Extract the (x, y) coordinate from the center of the cell holding the provided text.  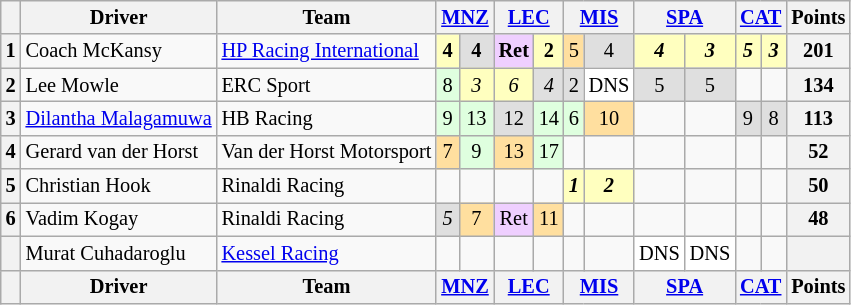
12 (514, 118)
Lee Mowle (119, 85)
ERC Sport (327, 85)
Dilantha Malagamuwa (119, 118)
HP Racing International (327, 51)
113 (818, 118)
Gerard van der Horst (119, 152)
Christian Hook (119, 186)
Vadim Kogay (119, 219)
17 (549, 152)
Murat Cuhadaroglu (119, 253)
Kessel Racing (327, 253)
Van der Horst Motorsport (327, 152)
48 (818, 219)
11 (549, 219)
HB Racing (327, 118)
10 (609, 118)
52 (818, 152)
201 (818, 51)
14 (549, 118)
134 (818, 85)
Coach McKansy (119, 51)
50 (818, 186)
